Determine the [x, y] coordinate at the center of the cell enclosing the given text.  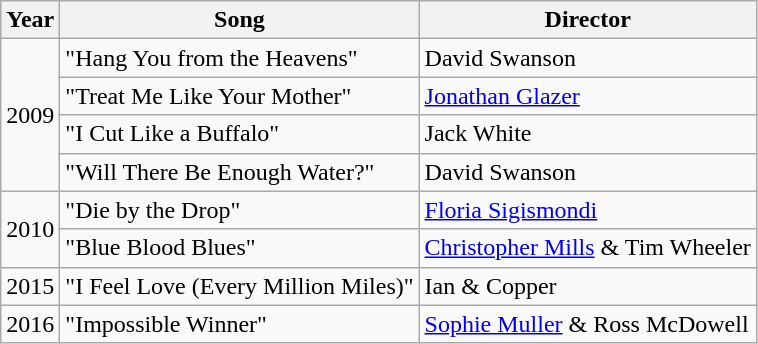
Jonathan Glazer [588, 96]
"Die by the Drop" [240, 210]
Christopher Mills & Tim Wheeler [588, 248]
"Will There Be Enough Water?" [240, 172]
"Treat Me Like Your Mother" [240, 96]
"Blue Blood Blues" [240, 248]
Floria Sigismondi [588, 210]
2015 [30, 286]
Sophie Muller & Ross McDowell [588, 324]
"I Cut Like a Buffalo" [240, 134]
"Hang You from the Heavens" [240, 58]
"I Feel Love (Every Million Miles)" [240, 286]
Jack White [588, 134]
2010 [30, 229]
Year [30, 20]
Director [588, 20]
Ian & Copper [588, 286]
Song [240, 20]
2009 [30, 115]
"Impossible Winner" [240, 324]
2016 [30, 324]
